Search for the cell housing the specified text and yield its (X, Y) center coordinate. 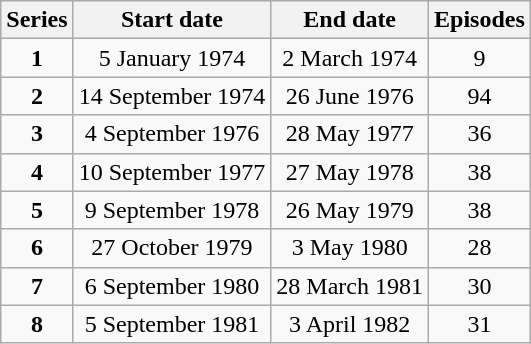
8 (37, 324)
6 (37, 248)
Start date (172, 20)
5 January 1974 (172, 58)
1 (37, 58)
14 September 1974 (172, 96)
3 May 1980 (350, 248)
3 April 1982 (350, 324)
9 September 1978 (172, 210)
Series (37, 20)
30 (480, 286)
28 (480, 248)
27 May 1978 (350, 172)
28 March 1981 (350, 286)
6 September 1980 (172, 286)
36 (480, 134)
94 (480, 96)
2 (37, 96)
Episodes (480, 20)
28 May 1977 (350, 134)
End date (350, 20)
4 (37, 172)
3 (37, 134)
27 October 1979 (172, 248)
5 September 1981 (172, 324)
7 (37, 286)
26 June 1976 (350, 96)
5 (37, 210)
4 September 1976 (172, 134)
31 (480, 324)
26 May 1979 (350, 210)
10 September 1977 (172, 172)
2 March 1974 (350, 58)
9 (480, 58)
